Return the [X, Y] coordinate for the center point of the cell that contains the specified text.  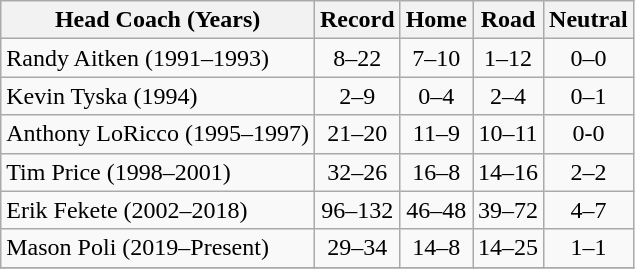
Erik Fekete (2002–2018) [158, 210]
16–8 [436, 172]
Kevin Tyska (1994) [158, 96]
2–4 [508, 96]
21–20 [357, 134]
4–7 [589, 210]
Record [357, 20]
11–9 [436, 134]
32–26 [357, 172]
10–11 [508, 134]
14–16 [508, 172]
Randy Aitken (1991–1993) [158, 58]
Road [508, 20]
Anthony LoRicco (1995–1997) [158, 134]
0–0 [589, 58]
Home [436, 20]
Neutral [589, 20]
1–12 [508, 58]
0–4 [436, 96]
Head Coach (Years) [158, 20]
0-0 [589, 134]
29–34 [357, 248]
46–48 [436, 210]
14–8 [436, 248]
Tim Price (1998–2001) [158, 172]
1–1 [589, 248]
39–72 [508, 210]
0–1 [589, 96]
8–22 [357, 58]
2–9 [357, 96]
Mason Poli (2019–Present) [158, 248]
96–132 [357, 210]
2–2 [589, 172]
7–10 [436, 58]
14–25 [508, 248]
